Search for the cell housing the specified text and yield its [X, Y] center coordinate. 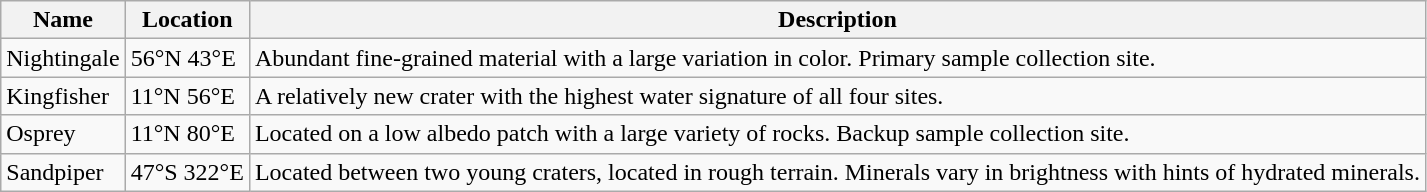
56°N 43°E [187, 58]
Osprey [63, 134]
Sandpiper [63, 172]
Location [187, 20]
Nightingale [63, 58]
A relatively new crater with the highest water signature of all four sites. [837, 96]
11°N 56°E [187, 96]
Description [837, 20]
Name [63, 20]
47°S 322°E [187, 172]
Located between two young craters, located in rough terrain. Minerals vary in brightness with hints of hydrated minerals. [837, 172]
11°N 80°E [187, 134]
Kingfisher [63, 96]
Located on a low albedo patch with a large variety of rocks. Backup sample collection site. [837, 134]
Abundant fine-grained material with a large variation in color. Primary sample collection site. [837, 58]
